Capture the cell that displays the provided text and extract its [x, y] central coordinate. 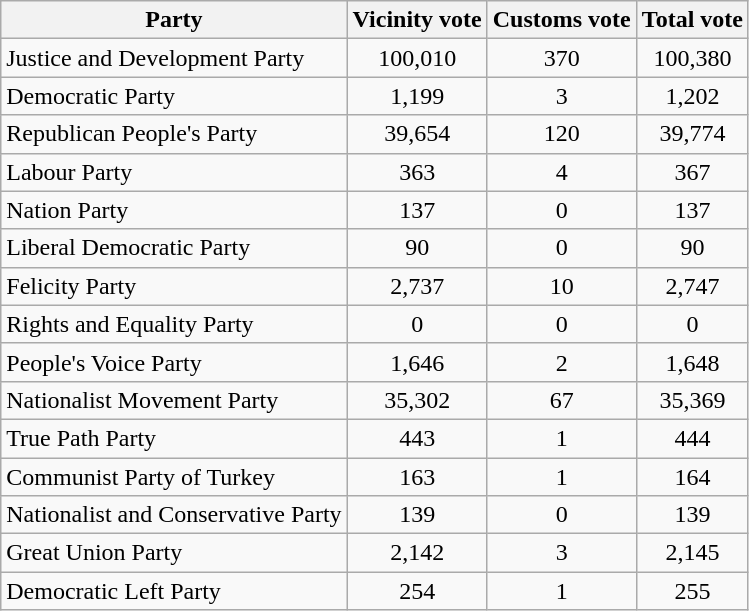
1,646 [417, 362]
254 [417, 591]
120 [562, 134]
164 [692, 477]
35,302 [417, 400]
100,010 [417, 58]
39,654 [417, 134]
Nationalist and Conservative Party [174, 515]
Vicinity vote [417, 20]
363 [417, 172]
2,145 [692, 553]
39,774 [692, 134]
People's Voice Party [174, 362]
255 [692, 591]
Justice and Development Party [174, 58]
2,737 [417, 286]
Rights and Equality Party [174, 324]
Democratic Party [174, 96]
Party [174, 20]
Liberal Democratic Party [174, 248]
Nationalist Movement Party [174, 400]
Customs vote [562, 20]
Communist Party of Turkey [174, 477]
67 [562, 400]
True Path Party [174, 438]
1,648 [692, 362]
2,142 [417, 553]
2,747 [692, 286]
100,380 [692, 58]
367 [692, 172]
444 [692, 438]
Democratic Left Party [174, 591]
443 [417, 438]
Nation Party [174, 210]
Total vote [692, 20]
1,199 [417, 96]
Great Union Party [174, 553]
1,202 [692, 96]
10 [562, 286]
Felicity Party [174, 286]
35,369 [692, 400]
370 [562, 58]
2 [562, 362]
163 [417, 477]
4 [562, 172]
Labour Party [174, 172]
Republican People's Party [174, 134]
